Scan for the cell matching the given text and deliver its [X, Y] coordinate at center. 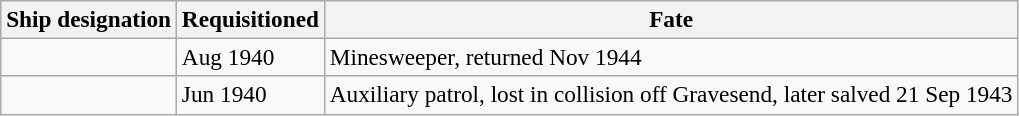
Aug 1940 [250, 57]
Requisitioned [250, 19]
Minesweeper, returned Nov 1944 [671, 57]
Ship designation [89, 19]
Jun 1940 [250, 95]
Auxiliary patrol, lost in collision off Gravesend, later salved 21 Sep 1943 [671, 95]
Fate [671, 19]
